Find where the given text appears and provide that cell's center as [x, y] coordinate. 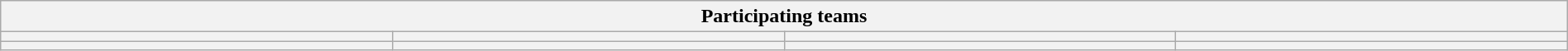
Participating teams [784, 16]
